Search for the cell housing the specified text and yield its [x, y] center coordinate. 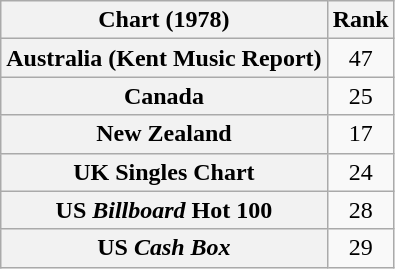
UK Singles Chart [164, 172]
Chart (1978) [164, 20]
28 [360, 210]
24 [360, 172]
17 [360, 134]
US Billboard Hot 100 [164, 210]
Australia (Kent Music Report) [164, 58]
Canada [164, 96]
US Cash Box [164, 248]
47 [360, 58]
29 [360, 248]
New Zealand [164, 134]
Rank [360, 20]
25 [360, 96]
